Return (X, Y) of the center of cell containing provided text 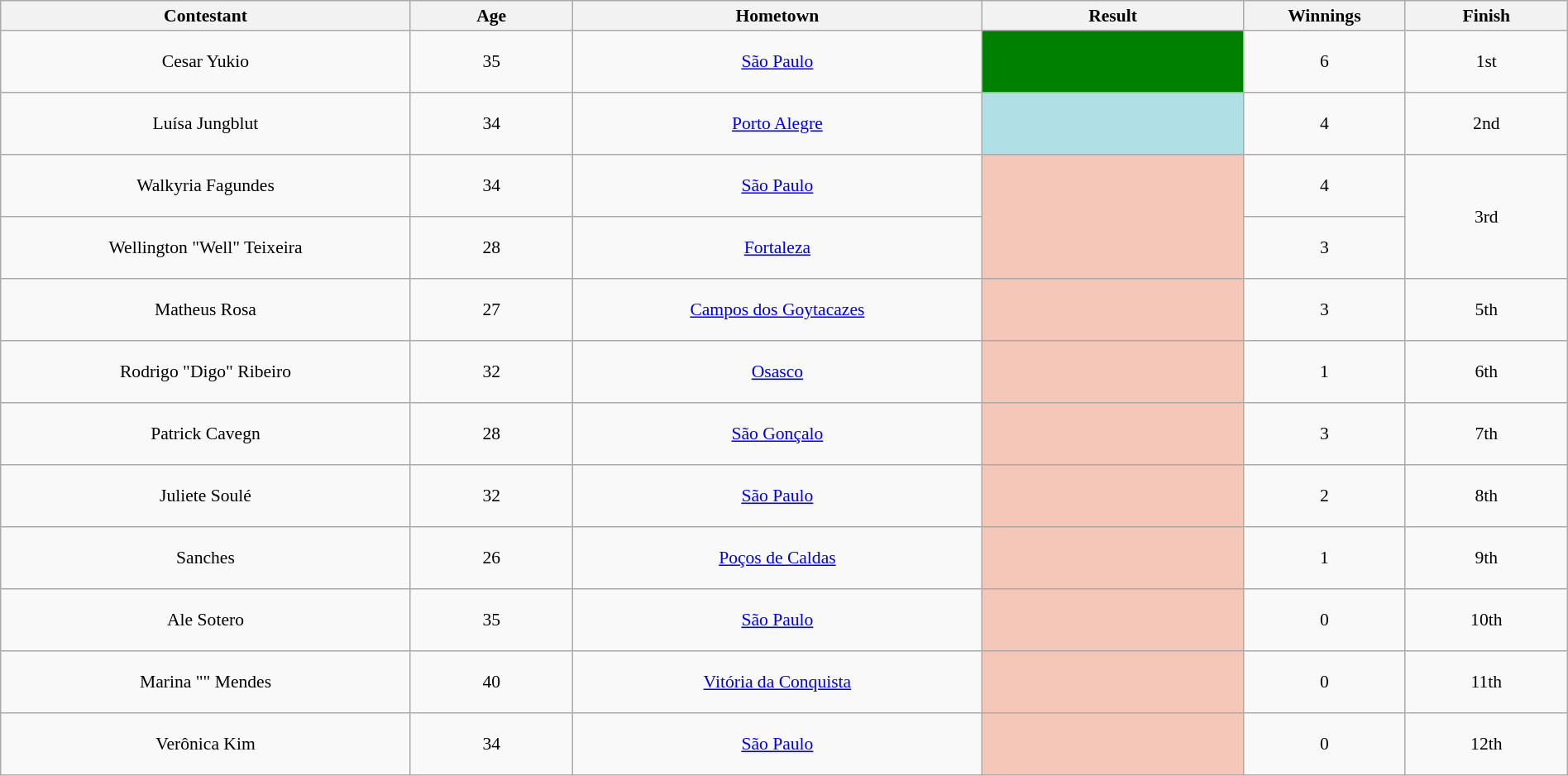
Sanches (205, 558)
5th (1486, 309)
Juliete Soulé (205, 496)
9th (1486, 558)
Patrick Cavegn (205, 434)
Porto Alegre (777, 124)
8th (1486, 496)
Ale Sotero (205, 620)
Cesar Yukio (205, 61)
Age (491, 16)
Osasco (777, 372)
Verônica Kim (205, 745)
Rodrigo "Digo" Ribeiro (205, 372)
6th (1486, 372)
Matheus Rosa (205, 309)
7th (1486, 434)
12th (1486, 745)
Vitória da Conquista (777, 682)
11th (1486, 682)
3rd (1486, 217)
Fortaleza (777, 248)
1st (1486, 61)
Contestant (205, 16)
Result (1113, 16)
10th (1486, 620)
Finish (1486, 16)
Poços de Caldas (777, 558)
Walkyria Fagundes (205, 185)
Hometown (777, 16)
Winnings (1324, 16)
Luísa Jungblut (205, 124)
6 (1324, 61)
27 (491, 309)
40 (491, 682)
2 (1324, 496)
São Gonçalo (777, 434)
Wellington "Well" Teixeira (205, 248)
Marina "" Mendes (205, 682)
2nd (1486, 124)
Campos dos Goytacazes (777, 309)
26 (491, 558)
